Return the (x, y) coordinate for the center point of the cell that contains the specified text.  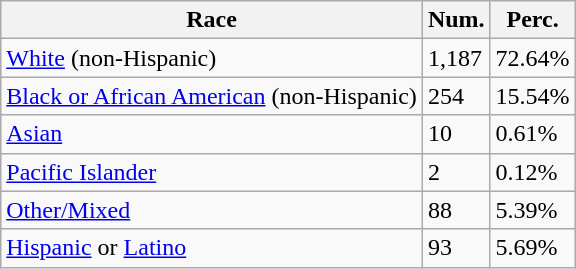
Other/Mixed (212, 210)
Num. (456, 20)
1,187 (456, 58)
Pacific Islander (212, 172)
Asian (212, 134)
Hispanic or Latino (212, 248)
93 (456, 248)
White (non-Hispanic) (212, 58)
2 (456, 172)
Perc. (532, 20)
0.12% (532, 172)
Black or African American (non-Hispanic) (212, 96)
72.64% (532, 58)
0.61% (532, 134)
Race (212, 20)
5.39% (532, 210)
15.54% (532, 96)
254 (456, 96)
10 (456, 134)
5.69% (532, 248)
88 (456, 210)
